Identify which cell holds the provided text, then report its (X, Y) central coordinate. 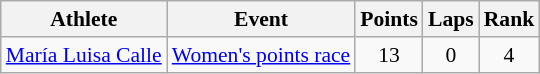
4 (510, 55)
María Luisa Calle (84, 55)
Athlete (84, 19)
Event (262, 19)
Women's points race (262, 55)
13 (389, 55)
0 (451, 55)
Laps (451, 19)
Rank (510, 19)
Points (389, 19)
